Detect which cell encompasses the target text, then output its [x, y] center coordinate. 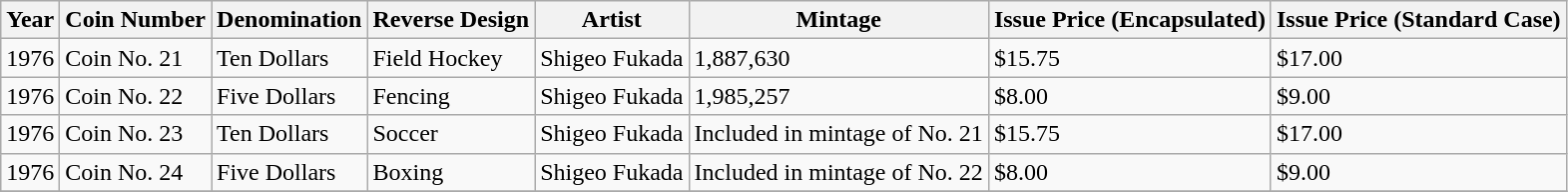
Reverse Design [451, 20]
Included in mintage of No. 22 [838, 172]
Mintage [838, 20]
Soccer [451, 134]
Issue Price (Encapsulated) [1130, 20]
Denomination [289, 20]
Coin No. 22 [136, 96]
Artist [612, 20]
1,887,630 [838, 58]
1,985,257 [838, 96]
Boxing [451, 172]
Coin No. 23 [136, 134]
Included in mintage of No. 21 [838, 134]
Coin No. 21 [136, 58]
Issue Price (Standard Case) [1418, 20]
Field Hockey [451, 58]
Coin No. 24 [136, 172]
Coin Number [136, 20]
Fencing [451, 96]
Year [30, 20]
